Determine the (X, Y) coordinate at the center of the cell enclosing the given text.  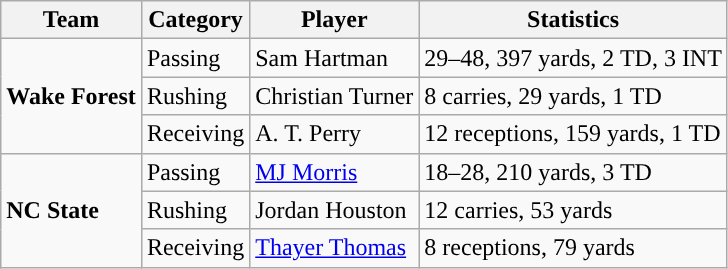
Jordan Houston (334, 210)
Thayer Thomas (334, 248)
NC State (72, 210)
Statistics (574, 20)
12 receptions, 159 yards, 1 TD (574, 134)
12 carries, 53 yards (574, 210)
8 receptions, 79 yards (574, 248)
8 carries, 29 yards, 1 TD (574, 96)
Category (195, 20)
Team (72, 20)
Wake Forest (72, 96)
Sam Hartman (334, 58)
A. T. Perry (334, 134)
29–48, 397 yards, 2 TD, 3 INT (574, 58)
Player (334, 20)
Christian Turner (334, 96)
18–28, 210 yards, 3 TD (574, 172)
MJ Morris (334, 172)
